Capture the cell that displays the provided text and extract its [x, y] central coordinate. 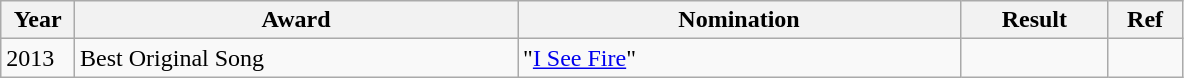
2013 [38, 58]
Result [1035, 20]
Best Original Song [296, 58]
Award [296, 20]
Nomination [740, 20]
"I See Fire" [740, 58]
Ref [1145, 20]
Year [38, 20]
